Provide the (X, Y) coordinate of the cell's center where the given text is located.  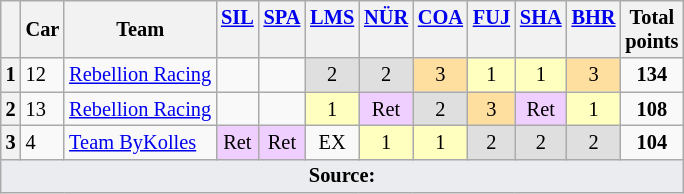
Totalpoints (652, 29)
FUJ (492, 29)
4 (43, 142)
12 (43, 75)
Team ByKolles (140, 142)
Car (43, 29)
BHR (594, 29)
Team (140, 29)
SIL (238, 29)
Source: (342, 176)
108 (652, 109)
NÜR (386, 29)
COA (440, 29)
EX (332, 142)
SHA (541, 29)
SPA (282, 29)
LMS (332, 29)
104 (652, 142)
134 (652, 75)
13 (43, 109)
